For the text-containing cell, return its midpoint in [X, Y] coordinate format. 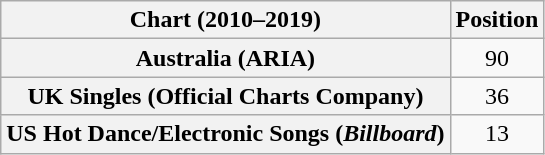
36 [497, 96]
US Hot Dance/Electronic Songs (Billboard) [226, 134]
UK Singles (Official Charts Company) [226, 96]
90 [497, 58]
Position [497, 20]
Australia (ARIA) [226, 58]
Chart (2010–2019) [226, 20]
13 [497, 134]
